Pinpoint the cell where the given text exists, returning its (X, Y) midpoint coordinate. 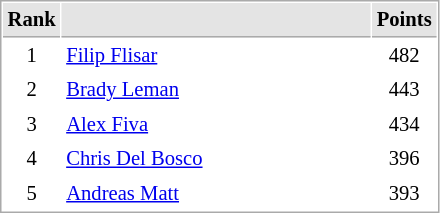
Filip Flisar (216, 56)
393 (404, 194)
434 (404, 124)
396 (404, 158)
Brady Leman (216, 90)
Chris Del Bosco (216, 158)
Rank (32, 20)
Andreas Matt (216, 194)
1 (32, 56)
Alex Fiva (216, 124)
2 (32, 90)
3 (32, 124)
Points (404, 20)
482 (404, 56)
443 (404, 90)
4 (32, 158)
5 (32, 194)
